Output the (X, Y) coordinate of the center of the cell containing the given text.  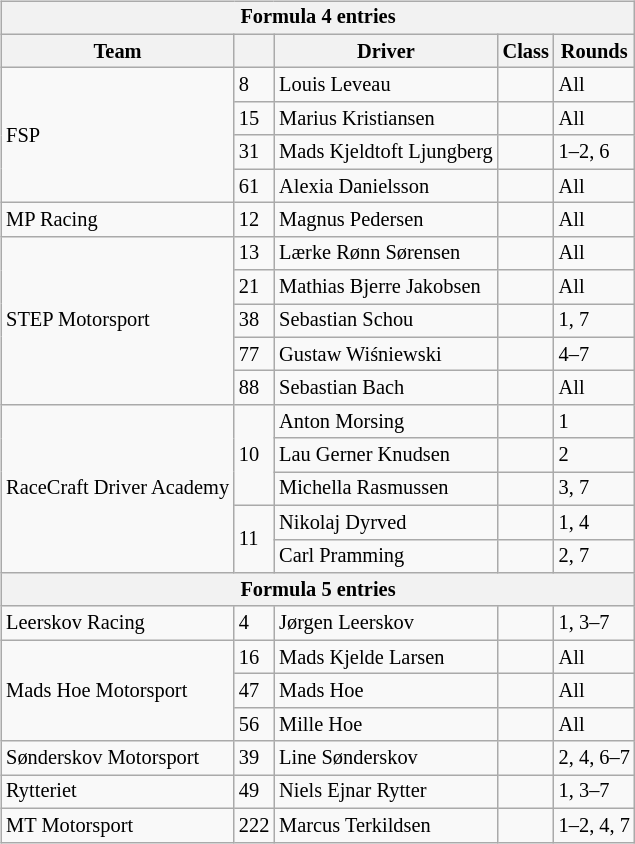
61 (254, 186)
15 (254, 119)
Mads Kjelde Larsen (386, 657)
222 (254, 825)
Jørgen Leerskov (386, 623)
Mads Kjeldtoft Ljungberg (386, 152)
Team (118, 51)
STEP Motorsport (118, 320)
Driver (386, 51)
56 (254, 724)
Louis Leveau (386, 85)
Leerskov Racing (118, 623)
Niels Ejnar Rytter (386, 792)
1, 4 (594, 522)
Michella Rasmussen (386, 489)
31 (254, 152)
47 (254, 691)
Anton Morsing (386, 422)
39 (254, 758)
Sebastian Schou (386, 321)
Nikolaj Dyrved (386, 522)
1 (594, 422)
Sønderskov Motorsport (118, 758)
Mille Hoe (386, 724)
Formula 5 entries (318, 590)
2, 7 (594, 556)
Rounds (594, 51)
12 (254, 220)
FSP (118, 136)
2, 4, 6–7 (594, 758)
Lærke Rønn Sørensen (386, 253)
Formula 4 entries (318, 18)
Sebastian Bach (386, 388)
13 (254, 253)
Mathias Bjerre Jakobsen (386, 287)
Magnus Pedersen (386, 220)
Mads Hoe (386, 691)
MP Racing (118, 220)
3, 7 (594, 489)
Lau Gerner Knudsen (386, 455)
Gustaw Wiśniewski (386, 354)
2 (594, 455)
38 (254, 321)
21 (254, 287)
1–2, 6 (594, 152)
Alexia Danielsson (386, 186)
Marius Kristiansen (386, 119)
1, 7 (594, 321)
49 (254, 792)
Marcus Terkildsen (386, 825)
77 (254, 354)
Carl Pramming (386, 556)
RaceCraft Driver Academy (118, 489)
Rytteriet (118, 792)
10 (254, 456)
MT Motorsport (118, 825)
4–7 (594, 354)
Line Sønderskov (386, 758)
8 (254, 85)
16 (254, 657)
Class (526, 51)
11 (254, 538)
88 (254, 388)
1–2, 4, 7 (594, 825)
Mads Hoe Motorsport (118, 690)
4 (254, 623)
